Locate the cell with the specified text and output its [x, y] center coordinate. 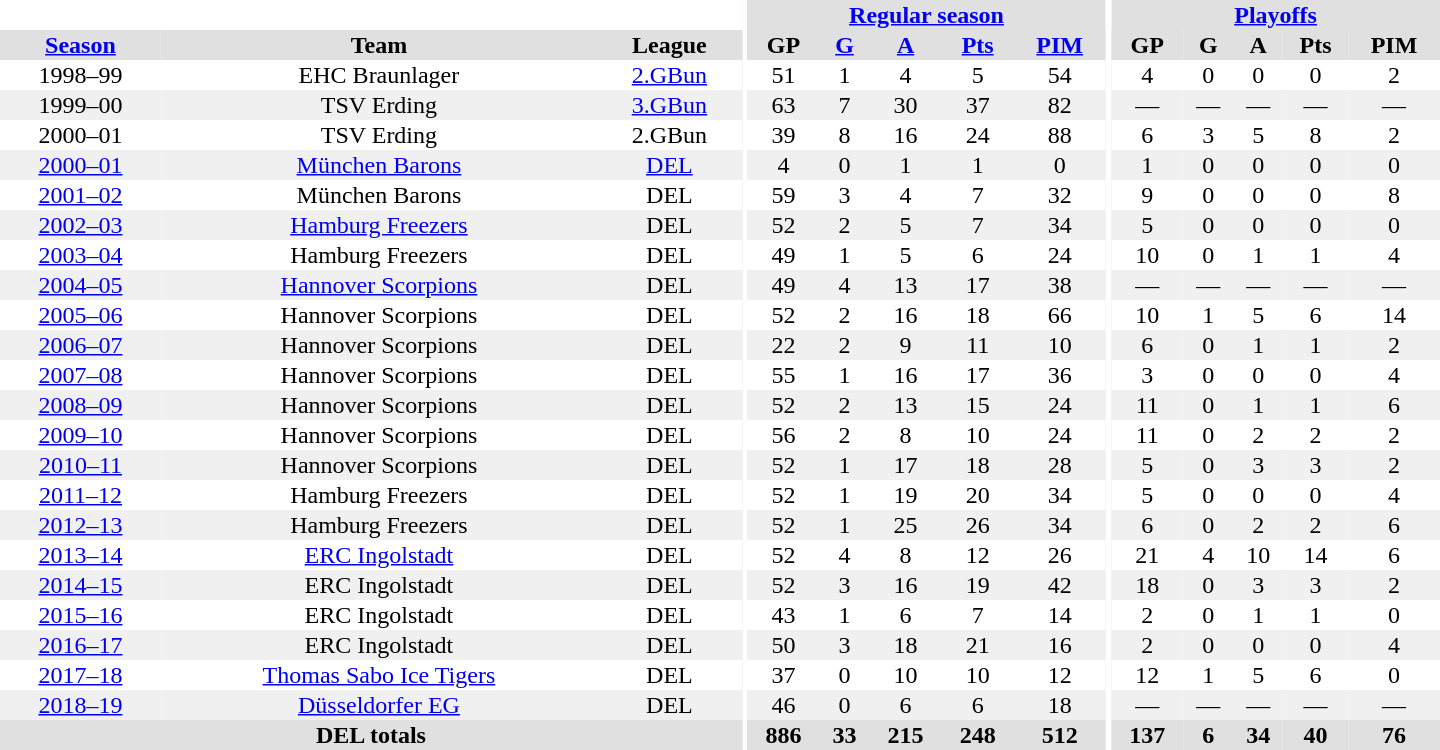
Playoffs [1276, 15]
2005–06 [80, 315]
2010–11 [80, 465]
2007–08 [80, 375]
55 [783, 375]
512 [1060, 735]
40 [1316, 735]
39 [783, 135]
2015–16 [80, 615]
38 [1060, 285]
2014–15 [80, 585]
30 [905, 105]
2008–09 [80, 405]
DEL totals [371, 735]
Thomas Sabo Ice Tigers [379, 675]
2012–13 [80, 525]
Düsseldorfer EG [379, 705]
2002–03 [80, 225]
3.GBun [670, 105]
League [670, 45]
137 [1147, 735]
46 [783, 705]
2018–19 [80, 705]
Team [379, 45]
76 [1394, 735]
66 [1060, 315]
50 [783, 645]
63 [783, 105]
1998–99 [80, 75]
2016–17 [80, 645]
2006–07 [80, 345]
54 [1060, 75]
2004–05 [80, 285]
28 [1060, 465]
Season [80, 45]
25 [905, 525]
59 [783, 195]
32 [1060, 195]
43 [783, 615]
36 [1060, 375]
2013–14 [80, 555]
248 [978, 735]
2011–12 [80, 495]
EHC Braunlager [379, 75]
2017–18 [80, 675]
886 [783, 735]
33 [845, 735]
42 [1060, 585]
88 [1060, 135]
22 [783, 345]
1999–00 [80, 105]
2009–10 [80, 435]
56 [783, 435]
51 [783, 75]
2001–02 [80, 195]
215 [905, 735]
20 [978, 495]
Regular season [926, 15]
82 [1060, 105]
15 [978, 405]
2003–04 [80, 255]
